For the text-containing cell, return its midpoint in (x, y) coordinate format. 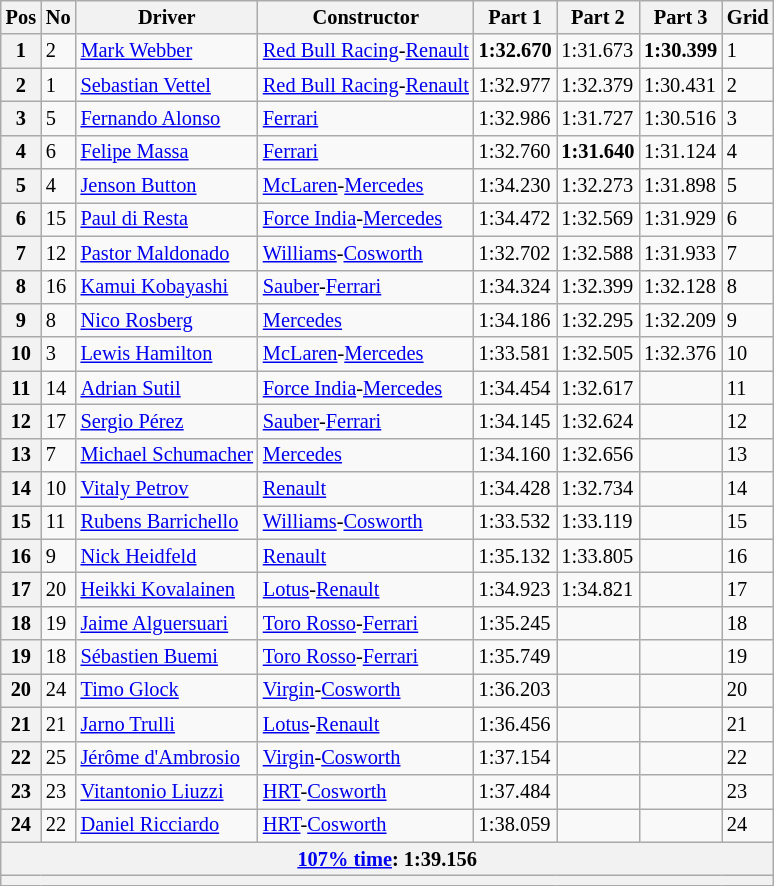
1:32.588 (598, 253)
1:32.505 (598, 354)
Pos (21, 17)
1:32.734 (598, 489)
1:32.128 (680, 287)
1:34.324 (516, 287)
Driver (167, 17)
1:32.670 (516, 51)
1:31.933 (680, 253)
Part 2 (598, 17)
1:37.154 (516, 758)
Heikki Kovalainen (167, 589)
1:34.230 (516, 186)
Jérôme d'Ambrosio (167, 758)
1:31.673 (598, 51)
1:33.119 (598, 522)
25 (58, 758)
1:37.484 (516, 791)
1:34.923 (516, 589)
Sebastian Vettel (167, 85)
1:32.624 (598, 421)
Grid (748, 17)
Part 1 (516, 17)
1:34.428 (516, 489)
1:35.132 (516, 556)
Adrian Sutil (167, 388)
107% time: 1:39.156 (388, 859)
Nick Heidfeld (167, 556)
1:32.209 (680, 320)
1:32.569 (598, 219)
Felipe Massa (167, 152)
Constructor (366, 17)
1:34.160 (516, 455)
1:32.702 (516, 253)
1:32.760 (516, 152)
Sébastien Buemi (167, 657)
1:38.059 (516, 825)
1:31.640 (598, 152)
Vitaly Petrov (167, 489)
1:32.617 (598, 388)
Rubens Barrichello (167, 522)
Pastor Maldonado (167, 253)
1:32.656 (598, 455)
1:36.456 (516, 724)
1:30.431 (680, 85)
Jarno Trulli (167, 724)
Part 3 (680, 17)
1:32.295 (598, 320)
1:32.376 (680, 354)
Sergio Pérez (167, 421)
1:32.273 (598, 186)
1:33.581 (516, 354)
Jenson Button (167, 186)
1:34.821 (598, 589)
1:30.516 (680, 118)
1:36.203 (516, 690)
1:32.379 (598, 85)
Nico Rosberg (167, 320)
Lewis Hamilton (167, 354)
Jaime Alguersuari (167, 623)
1:35.749 (516, 657)
Daniel Ricciardo (167, 825)
1:31.929 (680, 219)
1:31.898 (680, 186)
1:34.454 (516, 388)
1:34.472 (516, 219)
1:33.532 (516, 522)
1:31.124 (680, 152)
Paul di Resta (167, 219)
1:31.727 (598, 118)
Michael Schumacher (167, 455)
Kamui Kobayashi (167, 287)
Timo Glock (167, 690)
1:32.977 (516, 85)
1:30.399 (680, 51)
1:35.245 (516, 623)
Fernando Alonso (167, 118)
1:34.145 (516, 421)
1:32.986 (516, 118)
1:33.805 (598, 556)
1:32.399 (598, 287)
No (58, 17)
Mark Webber (167, 51)
1:34.186 (516, 320)
Vitantonio Liuzzi (167, 791)
